Scan for the cell matching the given text and deliver its [x, y] coordinate at center. 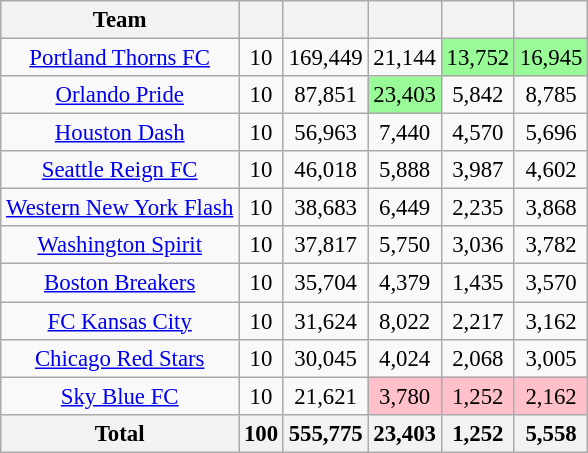
169,449 [326, 58]
2,068 [478, 358]
Boston Breakers [120, 283]
3,036 [478, 245]
13,752 [478, 58]
37,817 [326, 245]
5,750 [404, 245]
100 [262, 433]
4,570 [478, 133]
6,449 [404, 208]
21,621 [326, 396]
Houston Dash [120, 133]
555,775 [326, 433]
Orlando Pride [120, 95]
Sky Blue FC [120, 396]
5,558 [550, 433]
1,435 [478, 283]
8,022 [404, 321]
3,570 [550, 283]
5,696 [550, 133]
Chicago Red Stars [120, 358]
3,782 [550, 245]
Washington Spirit [120, 245]
5,888 [404, 170]
21,144 [404, 58]
3,987 [478, 170]
56,963 [326, 133]
Total [120, 433]
4,379 [404, 283]
Team [120, 20]
7,440 [404, 133]
46,018 [326, 170]
8,785 [550, 95]
3,780 [404, 396]
Western New York Flash [120, 208]
35,704 [326, 283]
3,162 [550, 321]
5,842 [478, 95]
3,868 [550, 208]
Seattle Reign FC [120, 170]
2,217 [478, 321]
87,851 [326, 95]
4,024 [404, 358]
FC Kansas City [120, 321]
31,624 [326, 321]
30,045 [326, 358]
Portland Thorns FC [120, 58]
2,235 [478, 208]
3,005 [550, 358]
38,683 [326, 208]
16,945 [550, 58]
4,602 [550, 170]
2,162 [550, 396]
